From the cell containing the given text, extract its center point as (x, y) coordinate. 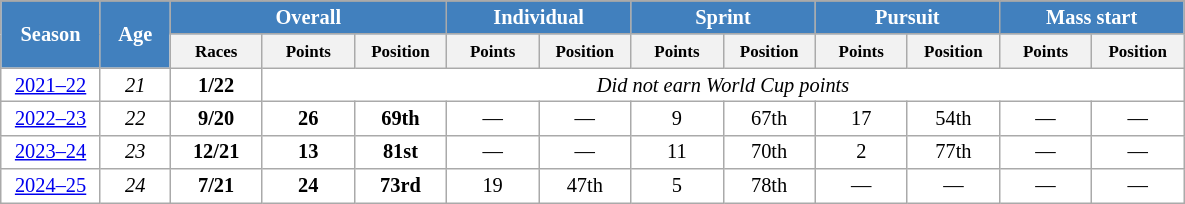
26 (308, 118)
67th (769, 118)
47th (585, 186)
5 (677, 186)
81st (400, 152)
Races (216, 51)
2022–23 (51, 118)
2021–22 (51, 85)
2024–25 (51, 186)
73rd (400, 186)
1/22 (216, 85)
2023–24 (51, 152)
Individual (539, 17)
78th (769, 186)
Overall (308, 17)
9 (677, 118)
77th (953, 152)
22 (135, 118)
21 (135, 85)
Sprint (723, 17)
11 (677, 152)
Mass start (1091, 17)
Age (135, 34)
7/21 (216, 186)
54th (953, 118)
17 (861, 118)
9/20 (216, 118)
Season (51, 34)
70th (769, 152)
2 (861, 152)
69th (400, 118)
19 (493, 186)
13 (308, 152)
Pursuit (907, 17)
12/21 (216, 152)
Did not earn World Cup points (723, 85)
23 (135, 152)
